Return [X, Y] of the center of cell containing provided text 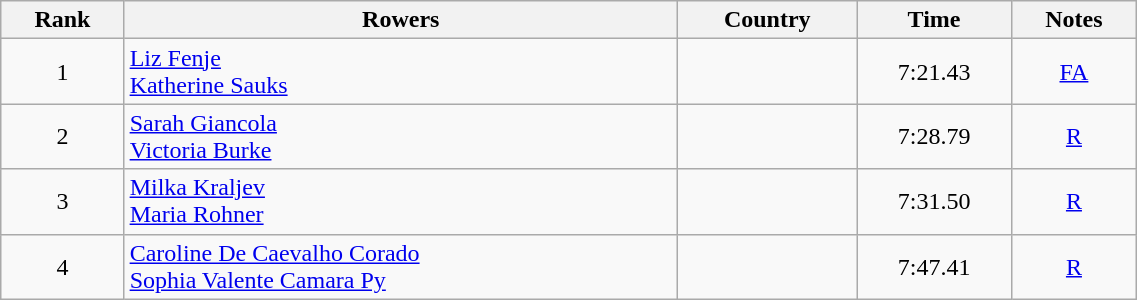
7:21.43 [934, 72]
Rowers [400, 20]
2 [62, 136]
7:28.79 [934, 136]
Sarah GiancolaVictoria Burke [400, 136]
Country [767, 20]
7:31.50 [934, 202]
4 [62, 266]
Liz FenjeKatherine Sauks [400, 72]
7:47.41 [934, 266]
3 [62, 202]
Notes [1074, 20]
Caroline De Caevalho CoradoSophia Valente Camara Py [400, 266]
Rank [62, 20]
FA [1074, 72]
1 [62, 72]
Time [934, 20]
Milka KraljevMaria Rohner [400, 202]
